Find where the given text appears and provide that cell's center as (x, y) coordinate. 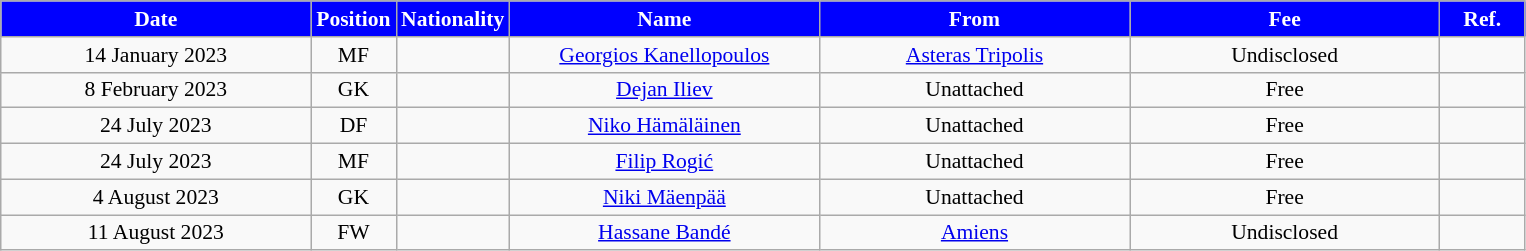
Filip Rogić (664, 162)
14 January 2023 (156, 55)
Nationality (452, 19)
Asteras Tripolis (974, 55)
Dejan Iliev (664, 90)
8 February 2023 (156, 90)
11 August 2023 (156, 233)
Fee (1285, 19)
DF (354, 126)
Georgios Kanellopoulos (664, 55)
Niko Hämäläinen (664, 126)
4 August 2023 (156, 197)
Name (664, 19)
FW (354, 233)
Hassane Bandé (664, 233)
Ref. (1482, 19)
Date (156, 19)
Amiens (974, 233)
Niki Mäenpää (664, 197)
Position (354, 19)
From (974, 19)
